Provide the (x, y) coordinate of the cell's center where the given text is located.  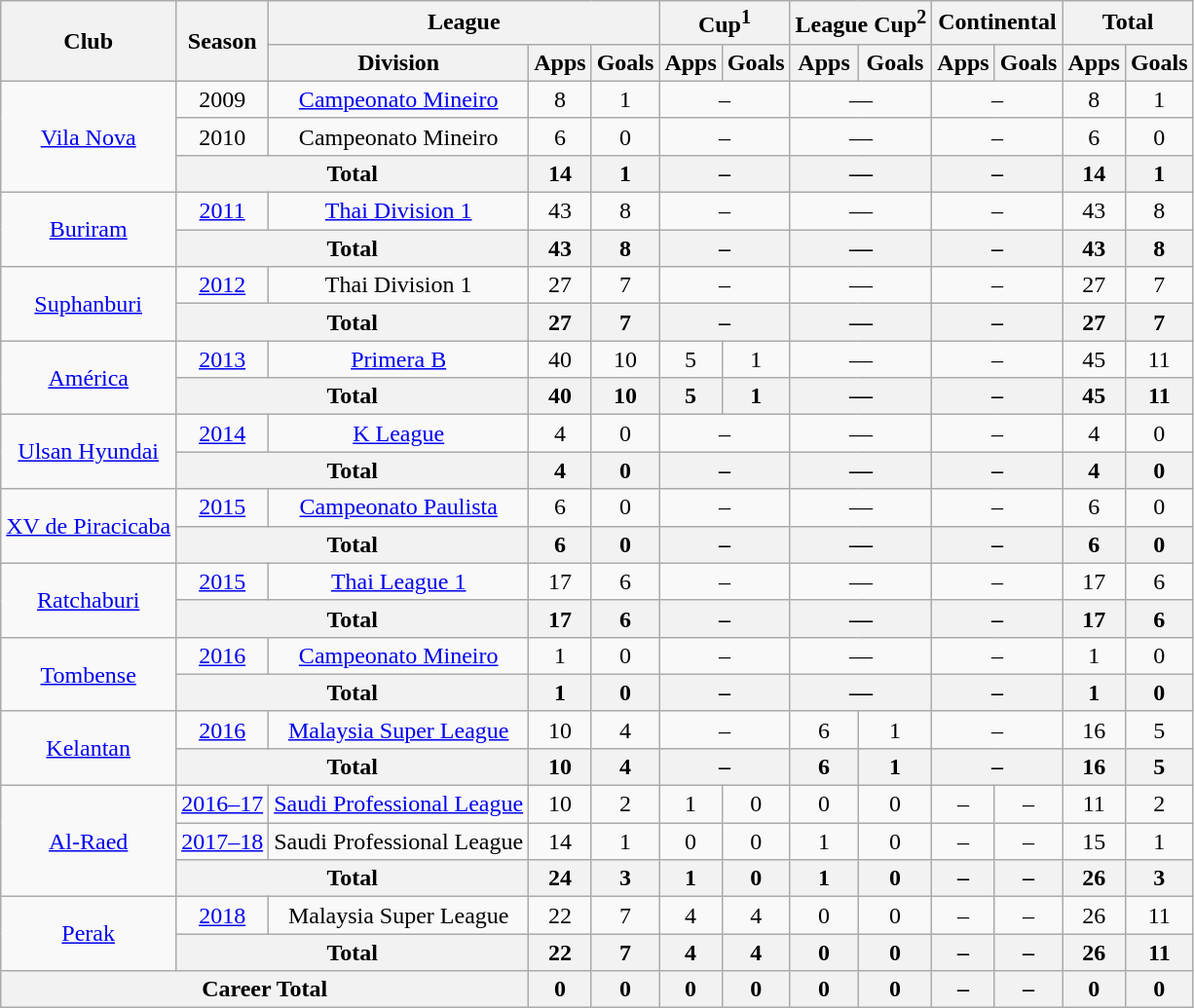
K League (399, 433)
24 (560, 878)
2011 (222, 211)
Vila Nova (89, 136)
2016–17 (222, 804)
Buriram (89, 230)
Suphanburi (89, 304)
League Cup2 (861, 23)
Club (89, 41)
Tombense (89, 674)
2013 (222, 359)
Al-Raed (89, 841)
Continental (997, 23)
2012 (222, 285)
Division (399, 62)
Cup1 (725, 23)
Thai League 1 (399, 581)
2009 (222, 99)
XV de Piracicaba (89, 526)
2017–18 (222, 841)
Perak (89, 934)
América (89, 378)
2010 (222, 136)
Ulsan Hyundai (89, 452)
2014 (222, 433)
2018 (222, 915)
Career Total (265, 989)
15 (1094, 841)
Kelantan (89, 748)
Campeonato Paulista (399, 507)
Season (222, 41)
Primera B (399, 359)
Ratchaburi (89, 600)
League (464, 23)
